For the text-containing cell, return its midpoint in [x, y] coordinate format. 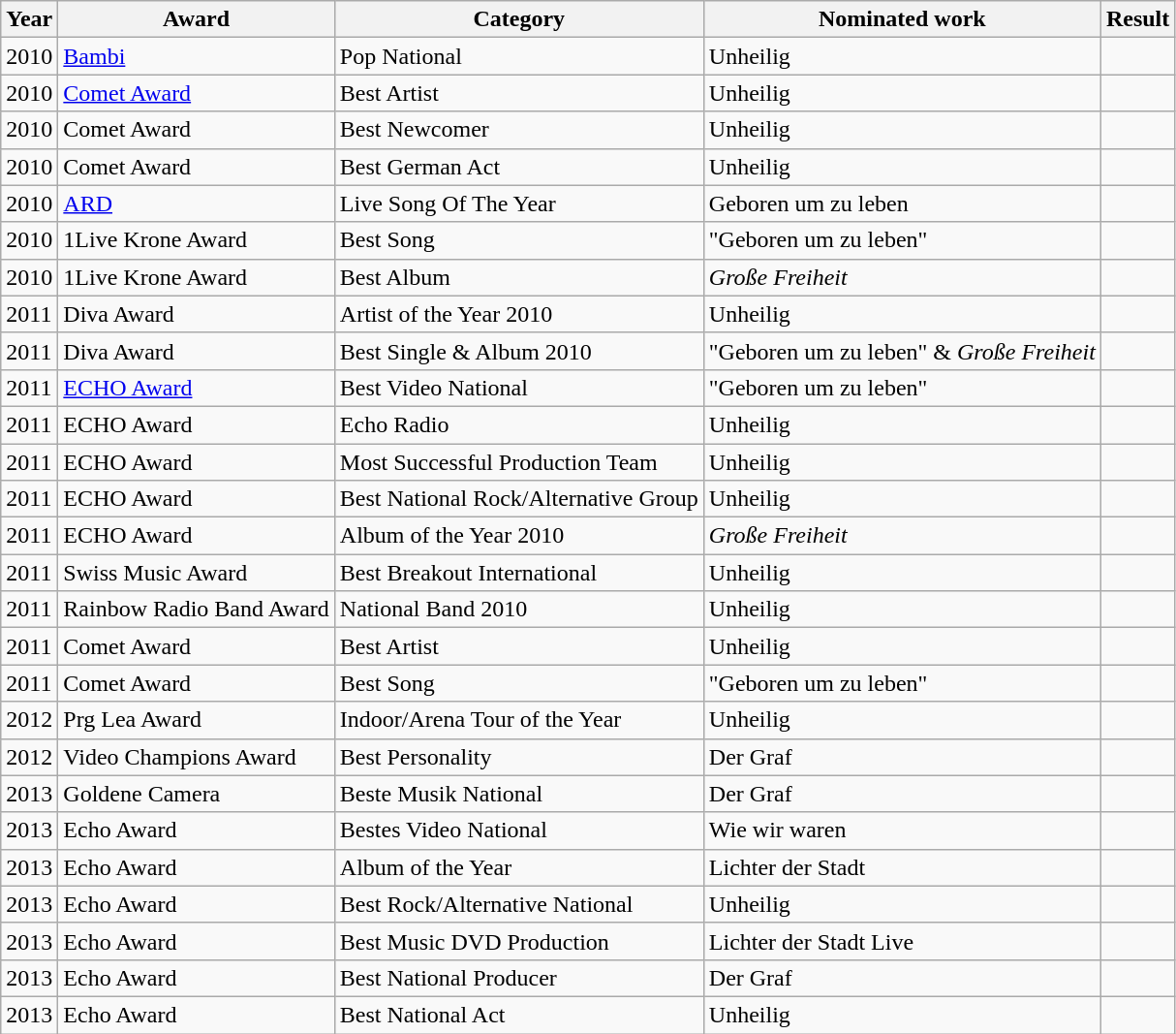
Pop National [519, 56]
Result [1137, 19]
Video Champions Award [196, 757]
Prg Lea Award [196, 720]
Best Single & Album 2010 [519, 351]
Category [519, 19]
Geboren um zu leben [902, 204]
Live Song Of The Year [519, 204]
"Geboren um zu leben" & Große Freiheit [902, 351]
Lichter der Stadt Live [902, 941]
Beste Musik National [519, 794]
Best National Act [519, 1015]
Bestes Video National [519, 830]
Best Personality [519, 757]
Album of the Year 2010 [519, 536]
Indoor/Arena Tour of the Year [519, 720]
Most Successful Production Team [519, 462]
Album of the Year [519, 867]
National Band 2010 [519, 610]
Best National Producer [519, 978]
Wie wir waren [902, 830]
Lichter der Stadt [902, 867]
Echo Radio [519, 424]
Best Breakout International [519, 573]
Best Newcomer [519, 130]
Nominated work [902, 19]
Best Music DVD Production [519, 941]
Artist of the Year 2010 [519, 314]
Best Rock/Alternative National [519, 904]
Goldene Camera [196, 794]
Best Album [519, 277]
Best Video National [519, 388]
Bambi [196, 56]
Year [29, 19]
Rainbow Radio Band Award [196, 610]
ARD [196, 204]
Best German Act [519, 167]
Best National Rock/Alternative Group [519, 499]
Swiss Music Award [196, 573]
Award [196, 19]
